Scan for the cell matching the given text and deliver its [x, y] coordinate at center. 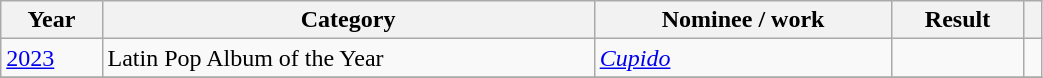
Year [52, 20]
Latin Pop Album of the Year [348, 58]
Nominee / work [743, 20]
Result [958, 20]
Cupido [743, 58]
Category [348, 20]
2023 [52, 58]
